Identify which cell holds the provided text, then report its [X, Y] central coordinate. 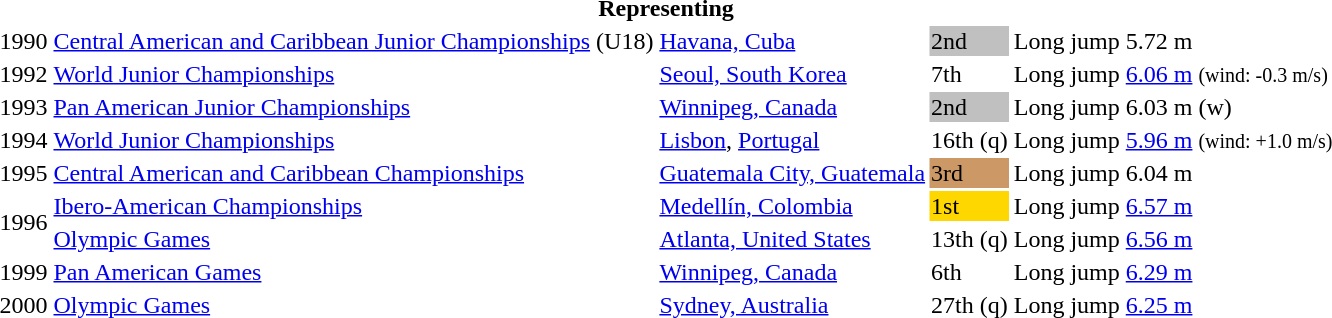
Central American and Caribbean Junior Championships (U18) [354, 41]
3rd [970, 173]
6th [970, 272]
Seoul, South Korea [792, 74]
Pan American Games [354, 272]
Pan American Junior Championships [354, 107]
16th (q) [970, 140]
1st [970, 206]
Olympic Games [354, 239]
7th [970, 74]
Atlanta, United States [792, 239]
Medellín, Colombia [792, 206]
Ibero-American Championships [354, 206]
Lisbon, Portugal [792, 140]
Guatemala City, Guatemala [792, 173]
Havana, Cuba [792, 41]
Central American and Caribbean Championships [354, 173]
13th (q) [970, 239]
